Detect which cell encompasses the target text, then output its [x, y] center coordinate. 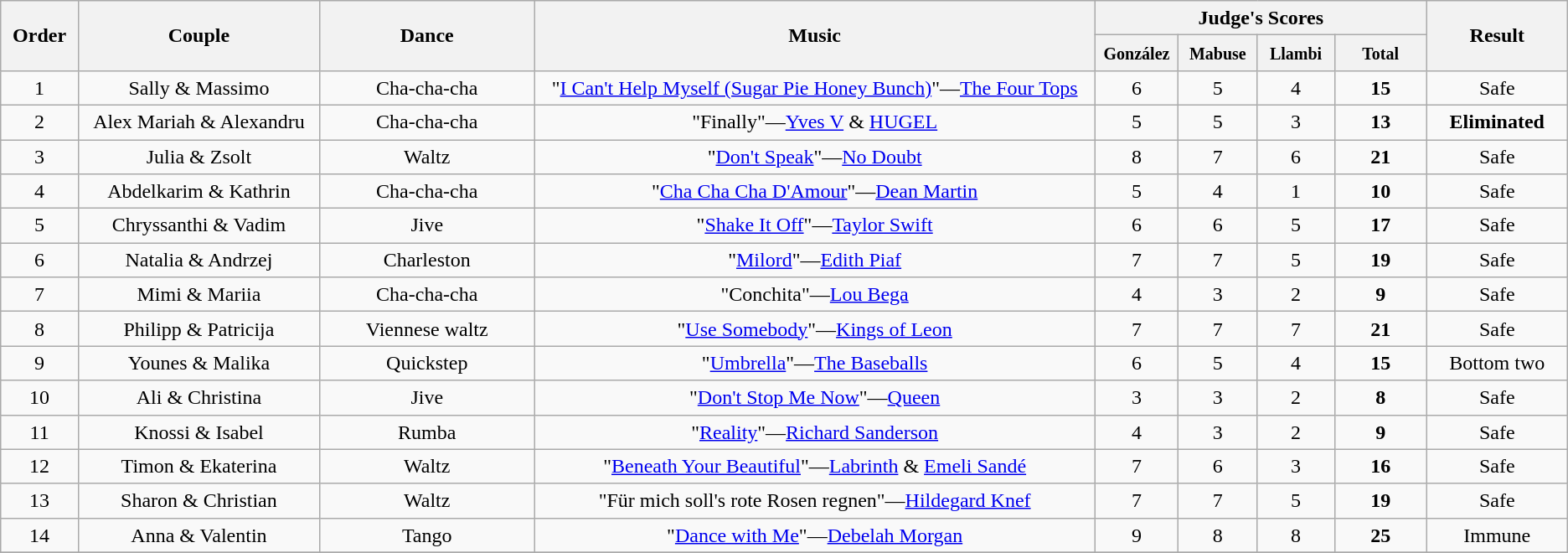
Knossi & Isabel [199, 432]
"Milord"—Edith Piaf [814, 260]
"Conchita"—Lou Bega [814, 295]
"I Can't Help Myself (Sugar Pie Honey Bunch)"—The Four Tops [814, 87]
Ali & Christina [199, 397]
Alex Mariah & Alexandru [199, 122]
Tango [427, 535]
Chryssanthi & Vadim [199, 226]
"Umbrella"—The Baseballs [814, 364]
Mabuse [1218, 54]
Julia & Zsolt [199, 156]
Quickstep [427, 364]
Abdelkarim & Kathrin [199, 191]
Order [40, 36]
Bottom two [1497, 364]
12 [40, 466]
Total [1380, 54]
"Shake It Off"—Taylor Swift [814, 226]
16 [1380, 466]
Dance [427, 36]
"Für mich soll's rote Rosen regnen"—Hildegard Knef [814, 501]
17 [1380, 226]
Llambi [1296, 54]
Result [1497, 36]
Charleston [427, 260]
Immune [1497, 535]
"Cha Cha Cha D'Amour"—Dean Martin [814, 191]
"Finally"—Yves V & HUGEL [814, 122]
Eliminated [1497, 122]
Couple [199, 36]
Natalia & Andrzej [199, 260]
Philipp & Patricija [199, 328]
Anna & Valentin [199, 535]
Rumba [427, 432]
Sally & Massimo [199, 87]
Viennese waltz [427, 328]
González [1136, 54]
Judge's Scores [1261, 18]
Music [814, 36]
11 [40, 432]
Mimi & Mariia [199, 295]
14 [40, 535]
Timon & Ekaterina [199, 466]
"Don't Stop Me Now"—Queen [814, 397]
"Don't Speak"—No Doubt [814, 156]
Younes & Malika [199, 364]
"Use Somebody"—Kings of Leon [814, 328]
"Reality"—Richard Sanderson [814, 432]
Sharon & Christian [199, 501]
"Beneath Your Beautiful"—Labrinth & Emeli Sandé [814, 466]
25 [1380, 535]
"Dance with Me"—Debelah Morgan [814, 535]
